Detect which cell encompasses the target text, then output its (X, Y) center coordinate. 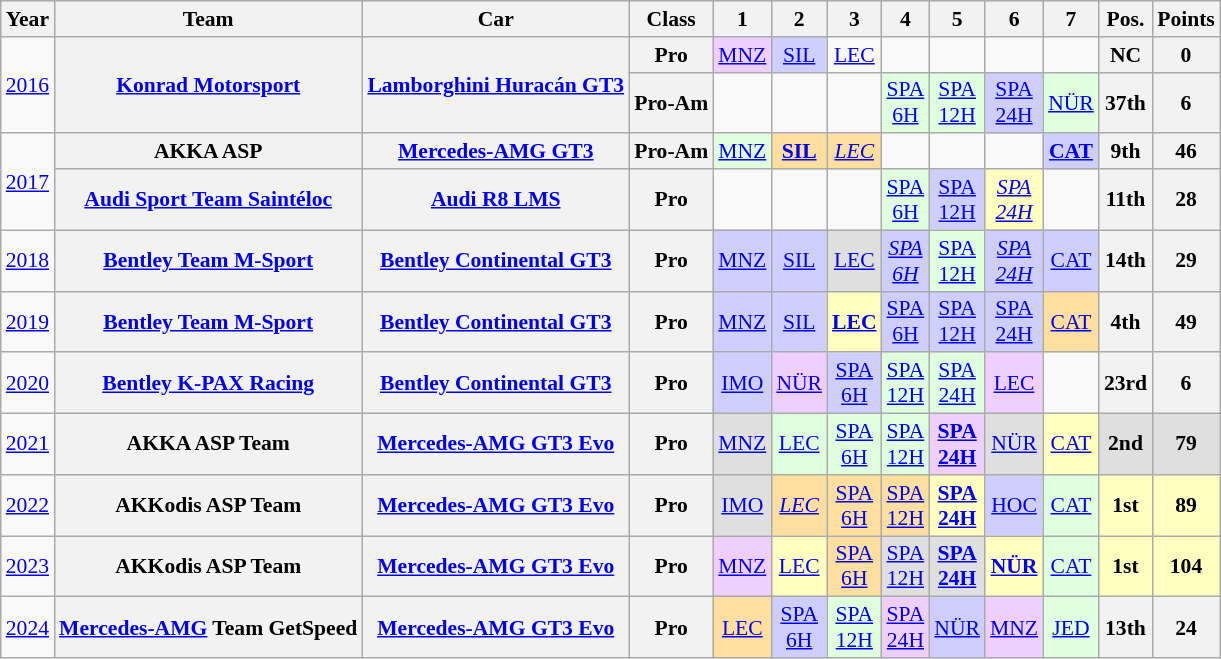
2016 (28, 86)
0 (1186, 55)
2018 (28, 260)
2021 (28, 444)
79 (1186, 444)
37th (1126, 102)
Mercedes-AMG Team GetSpeed (208, 628)
46 (1186, 152)
11th (1126, 200)
1 (742, 19)
Pos. (1126, 19)
104 (1186, 566)
2023 (28, 566)
4th (1126, 322)
Class (671, 19)
29 (1186, 260)
13th (1126, 628)
2017 (28, 182)
Audi R8 LMS (496, 200)
4 (906, 19)
Car (496, 19)
Lamborghini Huracán GT3 (496, 86)
Konrad Motorsport (208, 86)
89 (1186, 506)
Year (28, 19)
49 (1186, 322)
28 (1186, 200)
2024 (28, 628)
JED (1071, 628)
Audi Sport Team Saintéloc (208, 200)
5 (957, 19)
3 (854, 19)
2 (799, 19)
2019 (28, 322)
24 (1186, 628)
2020 (28, 384)
NC (1126, 55)
2nd (1126, 444)
9th (1126, 152)
Mercedes-AMG GT3 (496, 152)
AKKA ASP Team (208, 444)
Points (1186, 19)
23rd (1126, 384)
2022 (28, 506)
Team (208, 19)
14th (1126, 260)
7 (1071, 19)
AKKA ASP (208, 152)
Bentley K-PAX Racing (208, 384)
HOC (1014, 506)
